From the cell containing the given text, extract its center point as (x, y) coordinate. 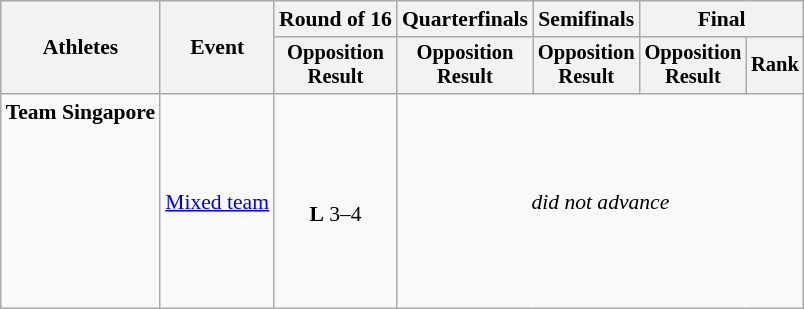
Round of 16 (336, 19)
did not advance (600, 201)
L 3–4 (336, 201)
Athletes (80, 48)
Semifinals (586, 19)
Mixed team (217, 201)
Final (722, 19)
Team Singapore (80, 201)
Quarterfinals (465, 19)
Event (217, 48)
Rank (775, 66)
